From the cell containing the given text, extract its center point as [x, y] coordinate. 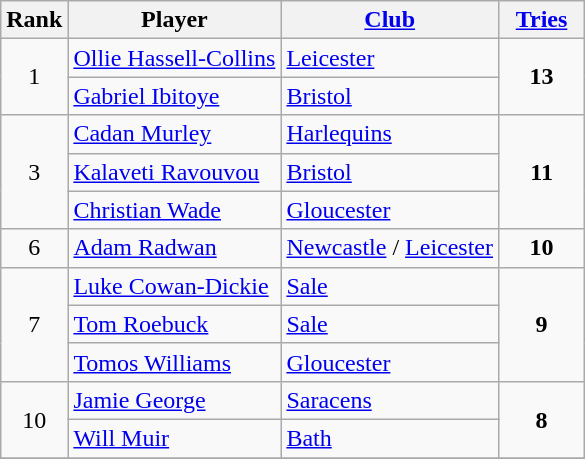
Tries [542, 20]
7 [34, 324]
Will Muir [174, 438]
Christian Wade [174, 210]
13 [542, 77]
Jamie George [174, 400]
Cadan Murley [174, 134]
Club [390, 20]
11 [542, 172]
9 [542, 324]
8 [542, 419]
Luke Cowan-Dickie [174, 286]
Leicester [390, 58]
6 [34, 248]
Harlequins [390, 134]
Rank [34, 20]
Tomos Williams [174, 362]
Saracens [390, 400]
Tom Roebuck [174, 324]
Newcastle / Leicester [390, 248]
1 [34, 77]
3 [34, 172]
Adam Radwan [174, 248]
Ollie Hassell-Collins [174, 58]
Bath [390, 438]
Player [174, 20]
Kalaveti Ravouvou [174, 172]
Gabriel Ibitoye [174, 96]
